Find where the given text appears and provide that cell's center as (X, Y) coordinate. 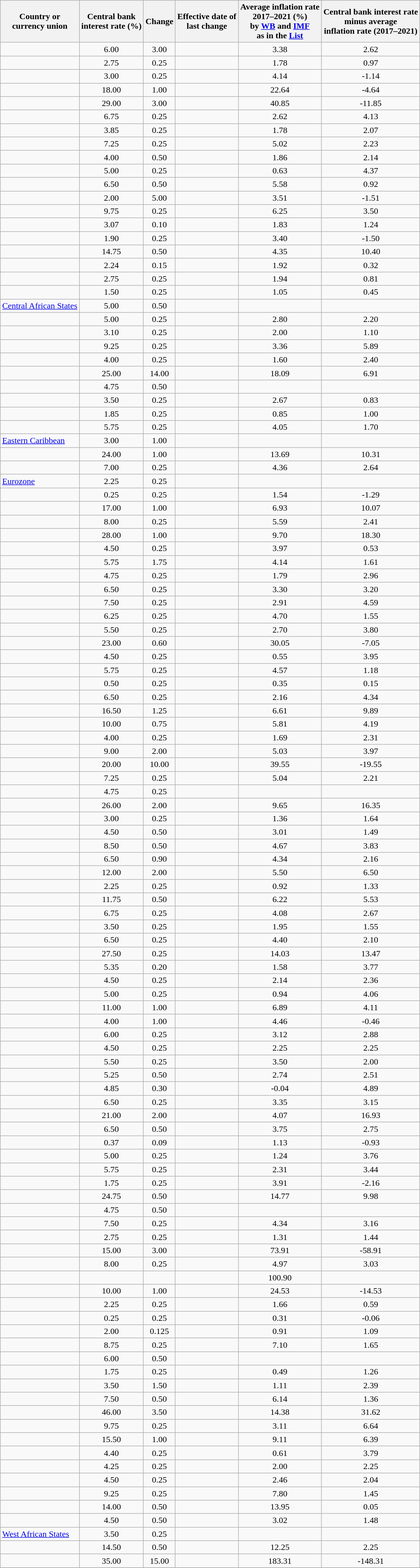
6.61 (280, 711)
0.45 (371, 292)
1.49 (371, 832)
Central bank interest rate minus averageinflation rate (2017–2021) (371, 21)
0.10 (159, 225)
9.98 (371, 1196)
6.89 (280, 1007)
4.85 (111, 1089)
0.75 (159, 724)
2.40 (371, 360)
1.92 (280, 265)
2.41 (371, 522)
3.12 (280, 1034)
1.58 (280, 967)
14.75 (111, 252)
0.85 (280, 414)
4.67 (280, 846)
0.09 (159, 1142)
20.00 (111, 764)
Country orcurrency union (40, 21)
4.97 (280, 1264)
9.00 (111, 751)
2.39 (371, 1385)
24.53 (280, 1291)
1.13 (280, 1142)
25.00 (111, 373)
3.75 (280, 1129)
14.77 (280, 1196)
3.79 (371, 1453)
3.95 (371, 657)
14.03 (280, 953)
3.35 (280, 1102)
6.14 (280, 1399)
100.90 (280, 1278)
183.31 (280, 1561)
1.90 (111, 238)
2.70 (280, 629)
30.05 (280, 643)
10.07 (371, 508)
4.07 (280, 1116)
0.97 (371, 63)
24.75 (111, 1196)
4.46 (280, 1021)
-2.16 (371, 1183)
0.61 (280, 1453)
6.22 (280, 900)
9.65 (280, 805)
14.38 (280, 1412)
-148.31 (371, 1561)
0.63 (280, 171)
-1.51 (371, 198)
-11.85 (371, 103)
10.40 (371, 252)
2.10 (371, 940)
2.24 (111, 265)
3.91 (280, 1183)
17.00 (111, 508)
1.86 (280, 157)
1.79 (280, 576)
12.25 (280, 1547)
4.70 (280, 616)
0.20 (159, 967)
3.38 (280, 49)
4.57 (280, 670)
8.75 (111, 1345)
4.11 (371, 1007)
0.83 (371, 400)
3.10 (111, 333)
Eastern Caribbean (40, 441)
4.25 (111, 1466)
4.08 (280, 913)
46.00 (111, 1412)
-1.29 (371, 495)
11.75 (111, 900)
40.85 (280, 103)
0.94 (280, 994)
Eurozone (40, 481)
1.11 (280, 1385)
2.64 (371, 468)
Change (159, 21)
-1.14 (371, 76)
16.50 (111, 711)
1.61 (371, 562)
4.13 (371, 117)
5.25 (111, 1075)
1.33 (371, 886)
29.00 (111, 103)
10.31 (371, 454)
73.91 (280, 1250)
31.62 (371, 1412)
1.44 (371, 1237)
-14.53 (371, 1291)
9.70 (280, 535)
1.70 (371, 427)
3.83 (371, 846)
2.91 (280, 602)
2.04 (371, 1480)
1.64 (371, 818)
3.40 (280, 238)
4.59 (371, 602)
5.58 (280, 184)
5.59 (280, 522)
-0.46 (371, 1021)
-7.05 (371, 643)
0.30 (159, 1089)
1.54 (280, 495)
3.80 (371, 629)
16.35 (371, 805)
13.69 (280, 454)
0.32 (371, 265)
0.05 (371, 1507)
6.64 (371, 1426)
5.04 (280, 778)
21.00 (111, 1116)
5.89 (371, 346)
15.50 (111, 1439)
3.02 (280, 1520)
1.09 (371, 1331)
0.49 (280, 1372)
-0.06 (371, 1318)
2.23 (371, 144)
1.85 (111, 414)
35.00 (111, 1561)
1.48 (371, 1520)
5.35 (111, 967)
Average inflation rate2017–2021 (%)by WB and IMFas in the List (280, 21)
-1.50 (371, 238)
5.02 (280, 144)
13.47 (371, 953)
3.16 (371, 1223)
Central African States (40, 306)
14.50 (111, 1547)
2.88 (371, 1034)
0.35 (280, 684)
Effective date of last change (207, 21)
0.81 (371, 279)
1.10 (371, 333)
0.37 (111, 1142)
3.44 (371, 1169)
3.76 (371, 1156)
39.55 (280, 764)
6.91 (371, 373)
0.125 (159, 1331)
11.00 (111, 1007)
18.00 (111, 90)
Central bankinterest rate (%) (111, 21)
0.91 (280, 1331)
3.03 (371, 1264)
27.50 (111, 953)
16.93 (371, 1116)
7.10 (280, 1345)
1.05 (280, 292)
4.05 (280, 427)
28.00 (111, 535)
1.65 (371, 1345)
1.94 (280, 279)
13.95 (280, 1507)
7.80 (280, 1493)
3.15 (371, 1102)
1.25 (159, 711)
1.66 (280, 1305)
18.09 (280, 373)
23.00 (111, 643)
2.74 (280, 1075)
-0.93 (371, 1142)
24.00 (111, 454)
-58.91 (371, 1250)
-19.55 (371, 764)
1.26 (371, 1372)
5.81 (280, 724)
9.11 (280, 1439)
0.90 (159, 859)
2.20 (371, 319)
4.19 (371, 724)
2.07 (371, 130)
2.80 (280, 319)
2.21 (371, 778)
3.36 (280, 346)
3.07 (111, 225)
4.36 (280, 468)
3.20 (371, 589)
0.59 (371, 1305)
6.39 (371, 1439)
5.53 (371, 900)
26.00 (111, 805)
4.35 (280, 252)
3.01 (280, 832)
12.00 (111, 873)
2.51 (371, 1075)
3.11 (280, 1426)
9.89 (371, 711)
1.60 (280, 360)
3.77 (371, 967)
0.31 (280, 1318)
3.85 (111, 130)
1.83 (280, 225)
4.37 (371, 171)
1.69 (280, 738)
2.36 (371, 980)
8.50 (111, 846)
1.31 (280, 1237)
5.03 (280, 751)
2.96 (371, 576)
-4.64 (371, 90)
4.06 (371, 994)
3.51 (280, 198)
1.95 (280, 927)
West African States (40, 1534)
1.45 (371, 1493)
18.30 (371, 535)
4.89 (371, 1089)
0.53 (371, 549)
2.46 (280, 1480)
22.64 (280, 90)
0.60 (159, 643)
-0.04 (280, 1089)
0.55 (280, 657)
3.30 (280, 589)
7.00 (111, 468)
1.18 (371, 670)
6.93 (280, 508)
